Identify which cell holds the provided text, then report its (x, y) central coordinate. 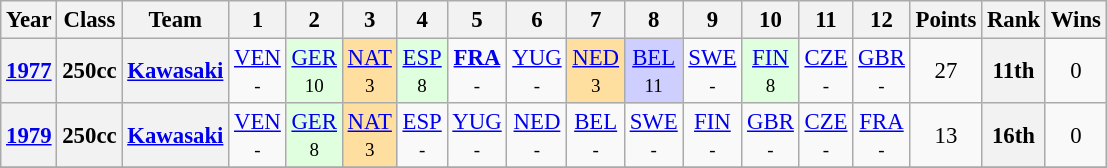
BEL- (596, 136)
FIN8 (770, 72)
1977 (29, 72)
27 (946, 72)
3 (370, 20)
11th (1014, 72)
13 (946, 136)
Wins (1076, 20)
Year (29, 20)
NED- (537, 136)
FIN- (712, 136)
Points (946, 20)
1979 (29, 136)
4 (422, 20)
ESP8 (422, 72)
10 (770, 20)
8 (654, 20)
Class (90, 20)
GER8 (314, 136)
Rank (1014, 20)
12 (882, 20)
GER10 (314, 72)
1 (258, 20)
BEL11 (654, 72)
11 (826, 20)
6 (537, 20)
Team (176, 20)
ESP- (422, 136)
2 (314, 20)
5 (477, 20)
7 (596, 20)
9 (712, 20)
16th (1014, 136)
NED3 (596, 72)
